Output the (X, Y) coordinate of the center of the cell containing the given text.  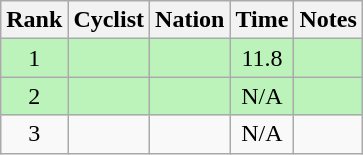
Time (262, 20)
Notes (328, 20)
Nation (190, 20)
3 (34, 134)
2 (34, 96)
Rank (34, 20)
Cyclist (109, 20)
11.8 (262, 58)
1 (34, 58)
